From the cell containing the given text, extract its center point as (x, y) coordinate. 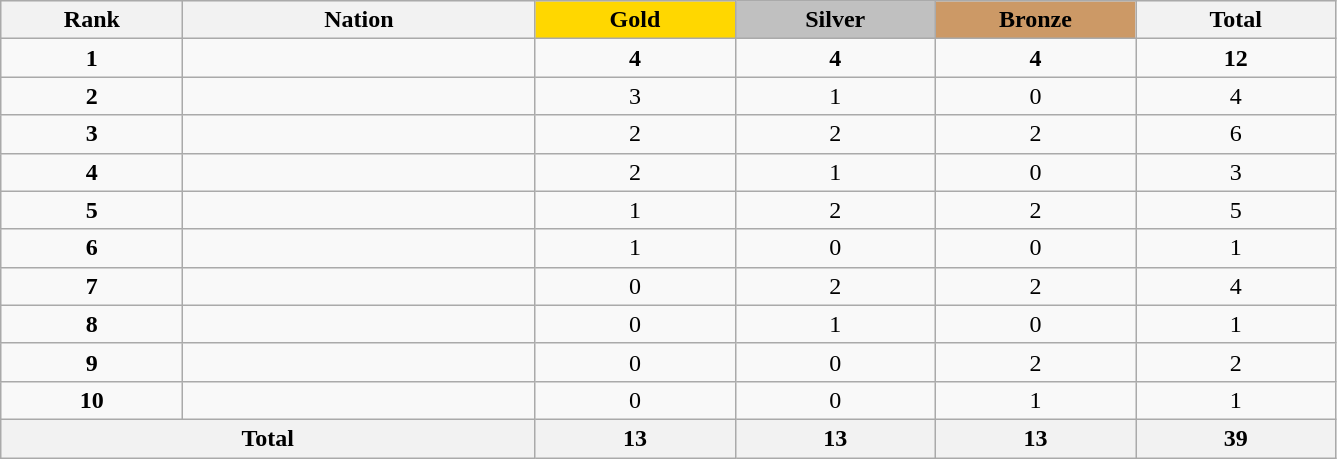
10 (92, 400)
9 (92, 362)
39 (1236, 438)
Gold (635, 20)
Bronze (1035, 20)
8 (92, 324)
7 (92, 286)
12 (1236, 58)
Rank (92, 20)
Silver (835, 20)
Nation (359, 20)
